Provide the (X, Y) coordinate of the cell's center where the given text is located.  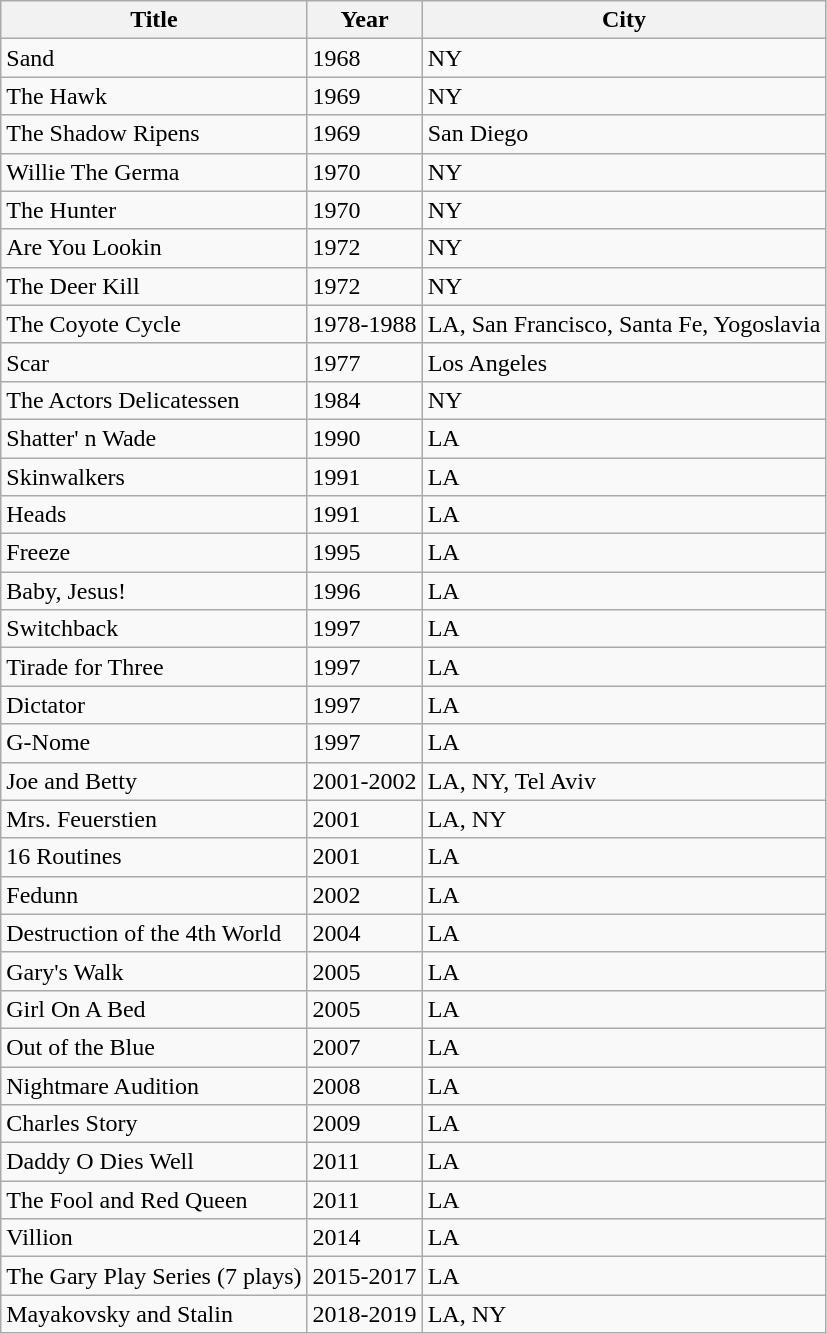
Girl On A Bed (154, 1009)
1995 (364, 553)
Switchback (154, 629)
Dictator (154, 705)
16 Routines (154, 857)
Mrs. Feuerstien (154, 819)
The Actors Delicatessen (154, 400)
Sand (154, 58)
Shatter' n Wade (154, 438)
The Deer Kill (154, 286)
Destruction of the 4th World (154, 933)
The Hawk (154, 96)
The Gary Play Series (7 plays) (154, 1276)
Willie The Germa (154, 172)
Out of the Blue (154, 1047)
2018-2019 (364, 1314)
Gary's Walk (154, 971)
1978-1988 (364, 324)
The Fool and Red Queen (154, 1200)
1984 (364, 400)
Scar (154, 362)
The Hunter (154, 210)
Tirade for Three (154, 667)
1977 (364, 362)
Skinwalkers (154, 477)
2002 (364, 895)
City (624, 20)
2001-2002 (364, 781)
Year (364, 20)
Are You Lookin (154, 248)
2007 (364, 1047)
Baby, Jesus! (154, 591)
Charles Story (154, 1124)
LA, San Francisco, Santa Fe, Yogoslavia (624, 324)
The Coyote Cycle (154, 324)
Nightmare Audition (154, 1085)
Freeze (154, 553)
The Shadow Ripens (154, 134)
1996 (364, 591)
2004 (364, 933)
Los Angeles (624, 362)
Villion (154, 1238)
Mayakovsky and Stalin (154, 1314)
Joe and Betty (154, 781)
2015-2017 (364, 1276)
1990 (364, 438)
G-Nome (154, 743)
Daddy O Dies Well (154, 1162)
San Diego (624, 134)
1968 (364, 58)
2009 (364, 1124)
Fedunn (154, 895)
2014 (364, 1238)
Heads (154, 515)
Title (154, 20)
2008 (364, 1085)
LA, NY, Tel Aviv (624, 781)
